Return the (x, y) coordinate for the center point of the cell that contains the specified text.  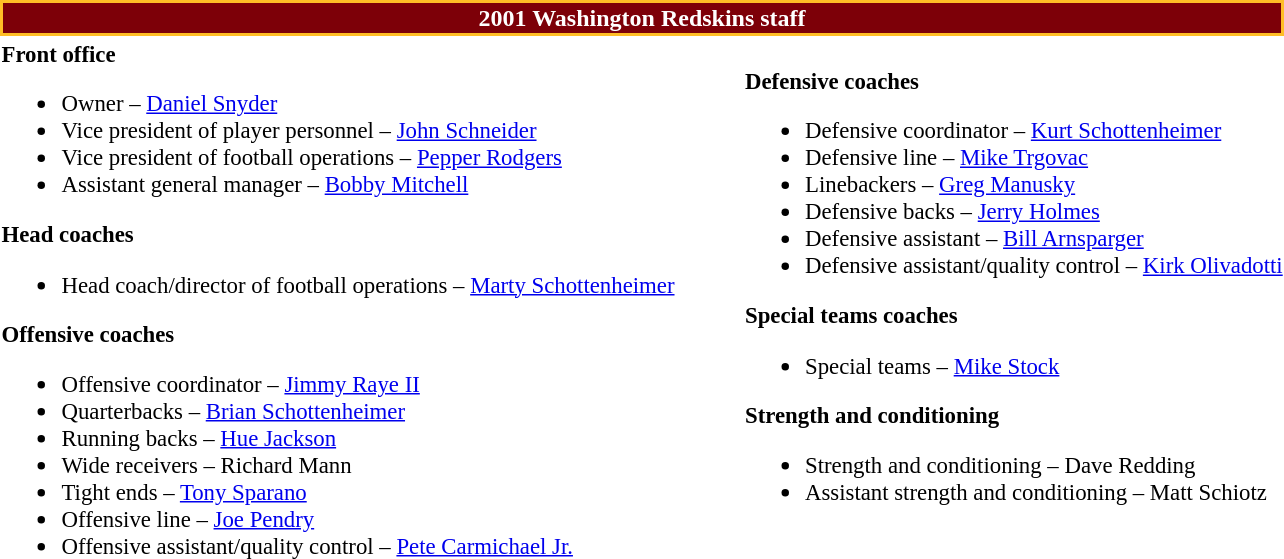
2001 Washington Redskins staff (642, 18)
